Output the [X, Y] coordinate of the center of the cell containing the given text.  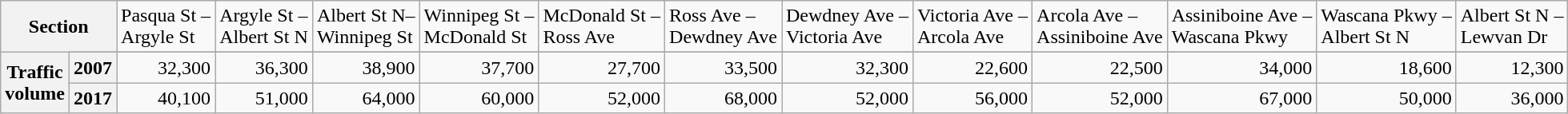
50,000 [1386, 98]
Winnipeg St –McDonald St [479, 27]
Albert St N–Winnipeg St [366, 27]
37,700 [479, 68]
12,300 [1512, 68]
Section [59, 27]
36,300 [264, 68]
34,000 [1242, 68]
22,500 [1100, 68]
Assiniboine Ave –Wascana Pkwy [1242, 27]
Wascana Pkwy –Albert St N [1386, 27]
Ross Ave –Dewdney Ave [724, 27]
Arcola Ave –Assiniboine Ave [1100, 27]
64,000 [366, 98]
40,100 [166, 98]
Albert St N –Lewvan Dr [1512, 27]
51,000 [264, 98]
60,000 [479, 98]
Trafficvolume [35, 83]
36,000 [1512, 98]
38,900 [366, 68]
22,600 [972, 68]
2017 [93, 98]
18,600 [1386, 68]
Argyle St –Albert St N [264, 27]
56,000 [972, 98]
33,500 [724, 68]
Dewdney Ave –Victoria Ave [847, 27]
McDonald St –Ross Ave [602, 27]
27,700 [602, 68]
67,000 [1242, 98]
68,000 [724, 98]
2007 [93, 68]
Pasqua St –Argyle St [166, 27]
Victoria Ave –Arcola Ave [972, 27]
